Pinpoint the cell where the given text exists, returning its [X, Y] midpoint coordinate. 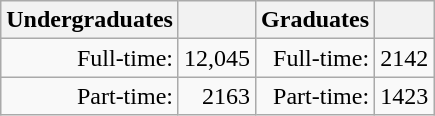
1423 [404, 96]
2163 [216, 96]
2142 [404, 58]
Undergraduates [90, 20]
Graduates [316, 20]
12,045 [216, 58]
